Find where the given text appears and provide that cell's center as [x, y] coordinate. 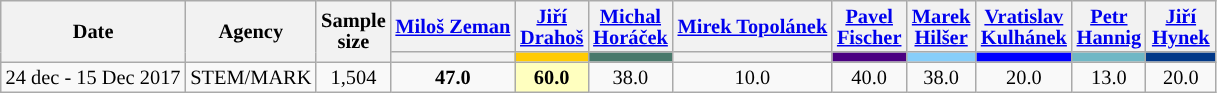
Date [94, 30]
Vratislav Kulhánek [1024, 26]
Mirek Topolánek [752, 26]
Pavel Fischer [869, 26]
13.0 [1109, 78]
Michal Horáček [630, 26]
47.0 [454, 78]
Marek Hilšer [941, 26]
Agency [250, 30]
Samplesize [353, 30]
24 dec - 15 Dec 2017 [94, 78]
STEM/MARK [250, 78]
Miloš Zeman [454, 26]
Petr Hannig [1109, 26]
40.0 [869, 78]
Jiří Hynek [1181, 26]
1,504 [353, 78]
Jiří Drahoš [552, 26]
60.0 [552, 78]
10.0 [752, 78]
